Determine the [x, y] coordinate at the center of the cell enclosing the given text.  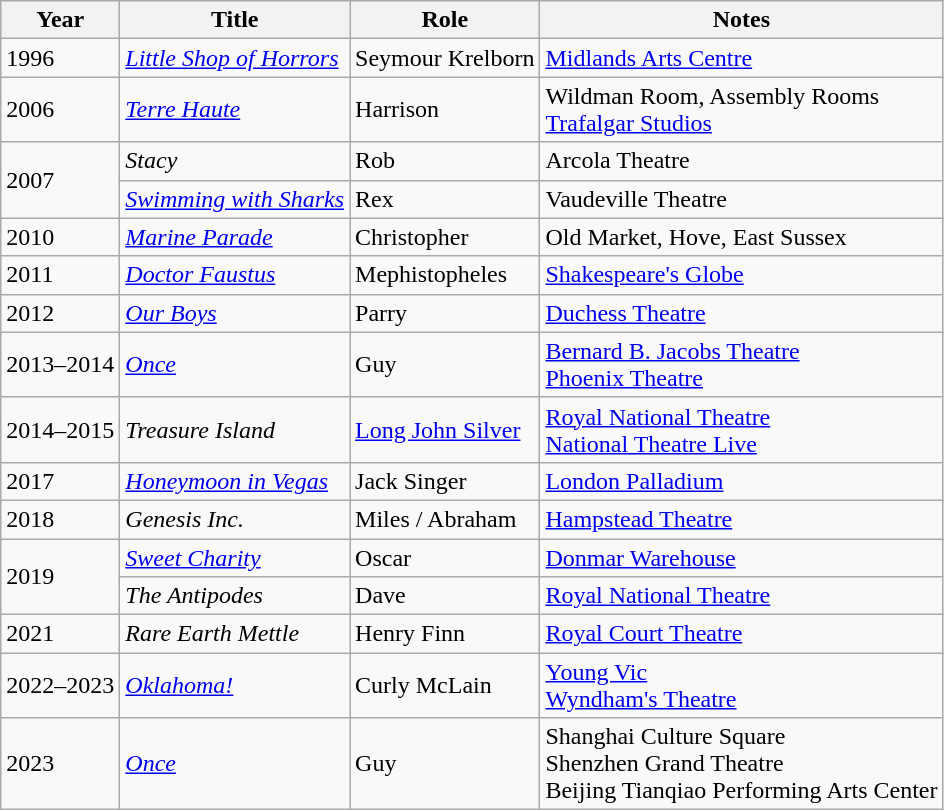
Marine Parade [235, 237]
2007 [60, 180]
Mephistopheles [445, 275]
Royal National Theatre [742, 596]
Notes [742, 20]
Vaudeville Theatre [742, 199]
2019 [60, 576]
Rex [445, 199]
Oscar [445, 557]
Oklahoma! [235, 686]
Treasure Island [235, 430]
Role [445, 20]
Royal National TheatreNational Theatre Live [742, 430]
2021 [60, 634]
London Palladium [742, 481]
Our Boys [235, 313]
Rob [445, 161]
Title [235, 20]
Stacy [235, 161]
Long John Silver [445, 430]
Doctor Faustus [235, 275]
Bernard B. Jacobs TheatrePhoenix Theatre [742, 364]
Wildman Room, Assembly RoomsTrafalgar Studios [742, 110]
Sweet Charity [235, 557]
Christopher [445, 237]
Little Shop of Horrors [235, 58]
Terre Haute [235, 110]
Arcola Theatre [742, 161]
Rare Earth Mettle [235, 634]
Parry [445, 313]
Honeymoon in Vegas [235, 481]
Old Market, Hove, East Sussex [742, 237]
Harrison [445, 110]
Seymour Krelborn [445, 58]
Young VicWyndham's Theatre [742, 686]
2010 [60, 237]
2018 [60, 519]
Duchess Theatre [742, 313]
Shakespeare's Globe [742, 275]
2006 [60, 110]
2017 [60, 481]
2022–2023 [60, 686]
Shanghai Culture Square Shenzhen Grand Theatre Beijing Tianqiao Performing Arts Center [742, 764]
2013–2014 [60, 364]
Swimming with Sharks [235, 199]
Royal Court Theatre [742, 634]
Hampstead Theatre [742, 519]
Genesis Inc. [235, 519]
1996 [60, 58]
Dave [445, 596]
2014–2015 [60, 430]
Miles / Abraham [445, 519]
Year [60, 20]
Curly McLain [445, 686]
Henry Finn [445, 634]
2012 [60, 313]
Midlands Arts Centre [742, 58]
2011 [60, 275]
Donmar Warehouse [742, 557]
Jack Singer [445, 481]
2023 [60, 764]
The Antipodes [235, 596]
